Search for the cell housing the specified text and yield its [x, y] center coordinate. 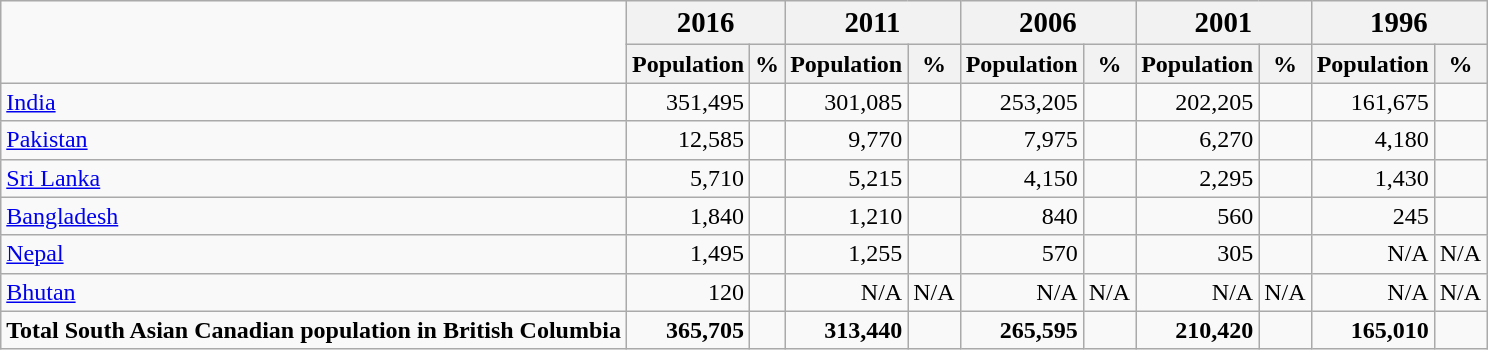
5,710 [688, 178]
Nepal [314, 254]
161,675 [1372, 102]
202,205 [1198, 102]
1,495 [688, 254]
4,180 [1372, 140]
570 [1022, 254]
Bhutan [314, 292]
313,440 [846, 330]
Bangladesh [314, 216]
165,010 [1372, 330]
1,255 [846, 254]
210,420 [1198, 330]
560 [1198, 216]
120 [688, 292]
Total South Asian Canadian population in British Columbia [314, 330]
2006 [1048, 23]
1,840 [688, 216]
9,770 [846, 140]
4,150 [1022, 178]
2001 [1224, 23]
6,270 [1198, 140]
840 [1022, 216]
2011 [873, 23]
305 [1198, 254]
5,215 [846, 178]
351,495 [688, 102]
Sri Lanka [314, 178]
7,975 [1022, 140]
365,705 [688, 330]
265,595 [1022, 330]
1,430 [1372, 178]
12,585 [688, 140]
India [314, 102]
1,210 [846, 216]
1996 [1399, 23]
301,085 [846, 102]
253,205 [1022, 102]
245 [1372, 216]
2,295 [1198, 178]
2016 [705, 23]
Pakistan [314, 140]
